Search for the cell housing the specified text and yield its (x, y) center coordinate. 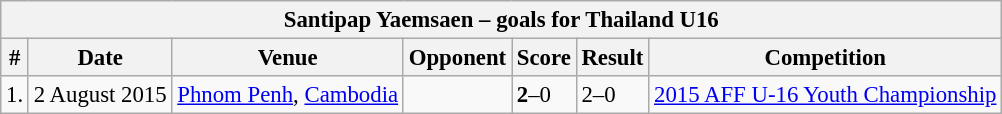
2015 AFF U-16 Youth Championship (826, 95)
Opponent (457, 58)
# (15, 58)
Santipap Yaemsaen – goals for Thailand U16 (502, 20)
Score (544, 58)
Phnom Penh, Cambodia (288, 95)
1. (15, 95)
Result (612, 58)
Date (100, 58)
Venue (288, 58)
2 August 2015 (100, 95)
Competition (826, 58)
